Pinpoint the cell where the given text exists, returning its (x, y) midpoint coordinate. 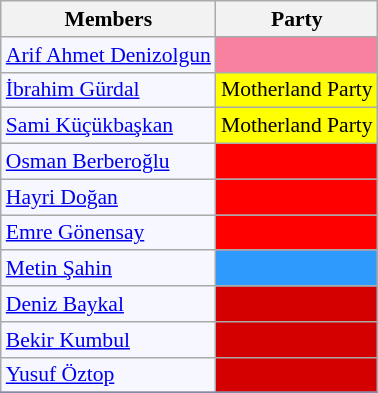
Osman Berberoğlu (108, 162)
Party (297, 19)
Yusuf Öztop (108, 375)
Metin Şahin (108, 269)
Arif Ahmet Denizolgun (108, 55)
Members (108, 19)
Hayri Doğan (108, 197)
Emre Gönensay (108, 233)
İbrahim Gürdal (108, 90)
Sami Küçükbaşkan (108, 126)
Deniz Baykal (108, 304)
Bekir Kumbul (108, 340)
